Output the (X, Y) coordinate of the center of the cell containing the given text.  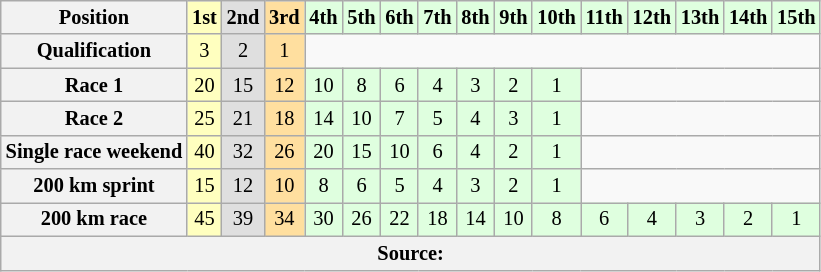
5th (361, 17)
7th (437, 17)
Qualification (94, 51)
15th (796, 17)
6th (399, 17)
4th (323, 17)
39 (244, 219)
30 (323, 219)
34 (284, 219)
21 (244, 118)
22 (399, 219)
Position (94, 17)
11th (604, 17)
Race 2 (94, 118)
32 (244, 152)
9th (513, 17)
2nd (244, 17)
200 km sprint (94, 186)
10th (556, 17)
12th (652, 17)
8th (475, 17)
13th (700, 17)
Race 1 (94, 85)
14th (748, 17)
200 km race (94, 219)
Single race weekend (94, 152)
40 (204, 152)
1st (204, 17)
7 (399, 118)
45 (204, 219)
25 (204, 118)
Source: (411, 253)
3rd (284, 17)
